Extract the [X, Y] coordinate from the center of the cell holding the provided text.  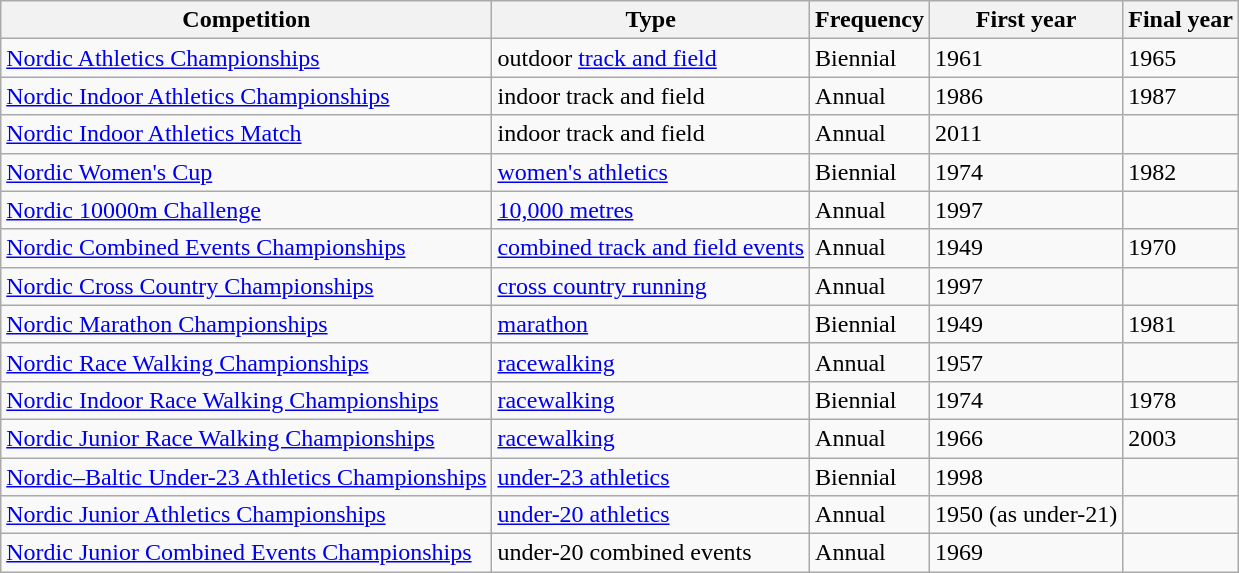
1969 [1026, 553]
Nordic Combined Events Championships [246, 248]
Nordic Indoor Race Walking Championships [246, 400]
cross country running [651, 286]
Nordic Junior Athletics Championships [246, 515]
1987 [1181, 96]
1986 [1026, 96]
women's athletics [651, 172]
Nordic Race Walking Championships [246, 362]
Nordic Marathon Championships [246, 324]
Competition [246, 20]
combined track and field events [651, 248]
Nordic 10000m Challenge [246, 210]
1982 [1181, 172]
2003 [1181, 438]
1957 [1026, 362]
Nordic Junior Race Walking Championships [246, 438]
1966 [1026, 438]
10,000 metres [651, 210]
Frequency [870, 20]
Nordic Cross Country Championships [246, 286]
1961 [1026, 58]
Type [651, 20]
Nordic Junior Combined Events Championships [246, 553]
Nordic Athletics Championships [246, 58]
Nordic Women's Cup [246, 172]
outdoor track and field [651, 58]
1981 [1181, 324]
2011 [1026, 134]
Final year [1181, 20]
1998 [1026, 477]
Nordic Indoor Athletics Match [246, 134]
1965 [1181, 58]
marathon [651, 324]
1950 (as under-21) [1026, 515]
1978 [1181, 400]
First year [1026, 20]
under-20 combined events [651, 553]
Nordic Indoor Athletics Championships [246, 96]
under-20 athletics [651, 515]
Nordic–Baltic Under-23 Athletics Championships [246, 477]
1970 [1181, 248]
under-23 athletics [651, 477]
